Search for the cell housing the specified text and yield its [x, y] center coordinate. 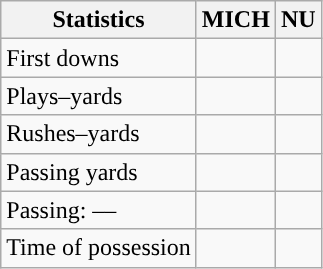
Statistics [99, 20]
Plays–yards [99, 96]
Time of possession [99, 248]
Rushes–yards [99, 134]
NU [298, 20]
Passing: –– [99, 210]
MICH [236, 20]
Passing yards [99, 172]
First downs [99, 58]
